Identify which cell holds the provided text, then report its (X, Y) central coordinate. 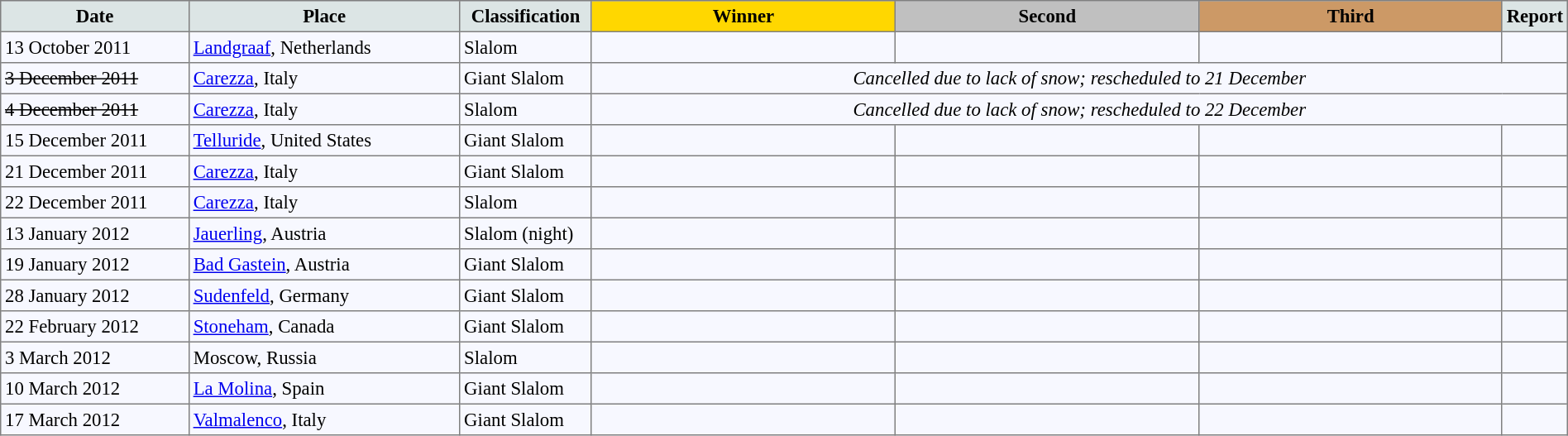
Date (95, 17)
19 January 2012 (95, 265)
Stoneham, Canada (324, 327)
Telluride, United States (324, 141)
Sudenfeld, Germany (324, 295)
Cancelled due to lack of snow; rescheduled to 22 December (1079, 109)
Jauerling, Austria (324, 233)
15 December 2011 (95, 141)
13 January 2012 (95, 233)
Bad Gastein, Austria (324, 265)
Classification (526, 17)
La Molina, Spain (324, 389)
Winner (743, 17)
Report (1535, 17)
22 December 2011 (95, 203)
Landgraaf, Netherlands (324, 47)
Place (324, 17)
Cancelled due to lack of snow; rescheduled to 21 December (1079, 79)
Valmalenco, Italy (324, 419)
21 December 2011 (95, 171)
3 March 2012 (95, 357)
17 March 2012 (95, 419)
4 December 2011 (95, 109)
13 October 2011 (95, 47)
3 December 2011 (95, 79)
Second (1047, 17)
28 January 2012 (95, 295)
Moscow, Russia (324, 357)
Slalom (night) (526, 233)
22 February 2012 (95, 327)
10 March 2012 (95, 389)
Third (1350, 17)
